From the cell containing the given text, extract its center point as (x, y) coordinate. 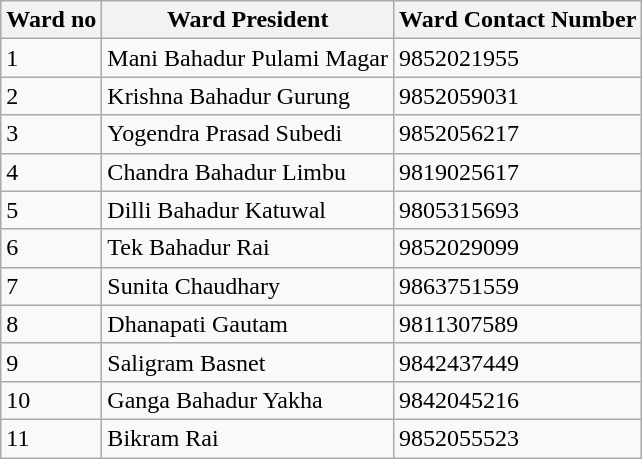
11 (52, 438)
9863751559 (518, 286)
1 (52, 58)
9819025617 (518, 172)
9842437449 (518, 362)
5 (52, 210)
Yogendra Prasad Subedi (248, 134)
Ganga Bahadur Yakha (248, 400)
Saligram Basnet (248, 362)
2 (52, 96)
9852021955 (518, 58)
Chandra Bahadur Limbu (248, 172)
9852056217 (518, 134)
6 (52, 248)
9852029099 (518, 248)
9811307589 (518, 324)
Ward Contact Number (518, 20)
Ward no (52, 20)
Sunita Chaudhary (248, 286)
9805315693 (518, 210)
9842045216 (518, 400)
7 (52, 286)
Tek Bahadur Rai (248, 248)
Bikram Rai (248, 438)
Dhanapati Gautam (248, 324)
9852055523 (518, 438)
3 (52, 134)
Ward President (248, 20)
9 (52, 362)
8 (52, 324)
Dilli Bahadur Katuwal (248, 210)
Mani Bahadur Pulami Magar (248, 58)
4 (52, 172)
9852059031 (518, 96)
Krishna Bahadur Gurung (248, 96)
10 (52, 400)
